Capture the cell that displays the provided text and extract its [X, Y] central coordinate. 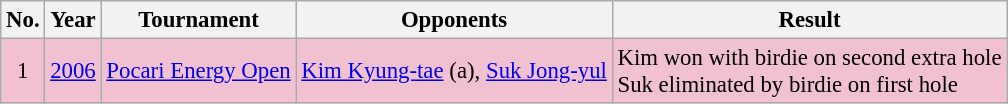
1 [23, 72]
Kim won with birdie on second extra holeSuk eliminated by birdie on first hole [810, 72]
Pocari Energy Open [198, 72]
Tournament [198, 20]
2006 [73, 72]
Kim Kyung-tae (a), Suk Jong-yul [454, 72]
Result [810, 20]
No. [23, 20]
Year [73, 20]
Opponents [454, 20]
